Return the (X, Y) coordinate for the center point of the cell that contains the specified text.  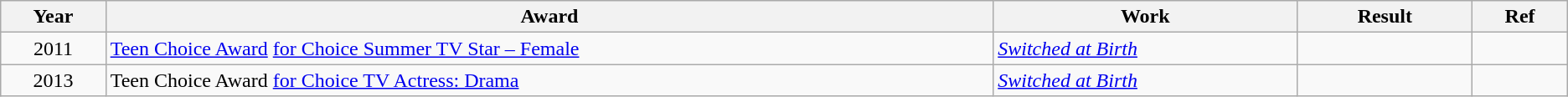
Work (1146, 17)
Teen Choice Award for Choice TV Actress: Drama (549, 80)
2011 (54, 48)
2013 (54, 80)
Year (54, 17)
Result (1385, 17)
Teen Choice Award for Choice Summer TV Star – Female (549, 48)
Ref (1519, 17)
Award (549, 17)
